Locate the cell with the specified text and output its (x, y) center coordinate. 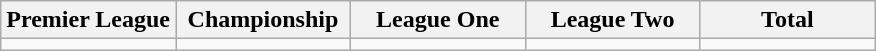
Championship (264, 20)
League One (438, 20)
Premier League (88, 20)
Total (788, 20)
League Two (612, 20)
